Locate the cell with the specified text and output its (X, Y) center coordinate. 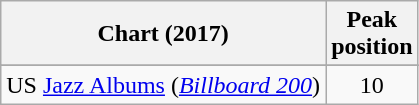
Peakposition (372, 34)
10 (372, 85)
Chart (2017) (164, 34)
US Jazz Albums (Billboard 200) (164, 85)
